Return the [x, y] coordinate for the center point of the cell that contains the specified text.  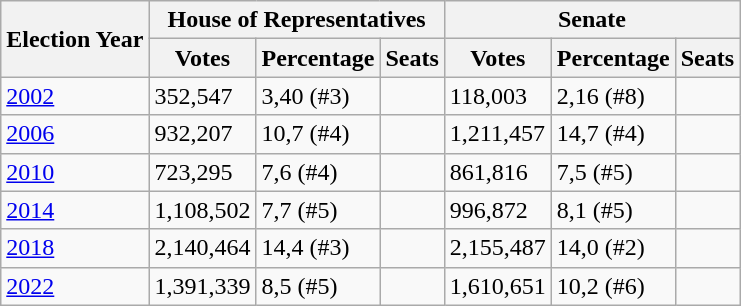
2,16 (#8) [613, 96]
7,5 (#5) [613, 172]
2002 [75, 96]
7,7 (#5) [318, 210]
118,003 [498, 96]
7,6 (#4) [318, 172]
14,7 (#4) [613, 134]
3,40 (#3) [318, 96]
2,155,487 [498, 248]
House of Representatives [296, 20]
2022 [75, 286]
352,547 [202, 96]
1,610,651 [498, 286]
8,5 (#5) [318, 286]
1,211,457 [498, 134]
10,2 (#6) [613, 286]
1,391,339 [202, 286]
14,0 (#2) [613, 248]
Senate [592, 20]
2018 [75, 248]
861,816 [498, 172]
10,7 (#4) [318, 134]
723,295 [202, 172]
2006 [75, 134]
932,207 [202, 134]
2014 [75, 210]
8,1 (#5) [613, 210]
1,108,502 [202, 210]
14,4 (#3) [318, 248]
Election Year [75, 39]
2010 [75, 172]
996,872 [498, 210]
2,140,464 [202, 248]
